Provide the (X, Y) coordinate of the cell's center where the given text is located.  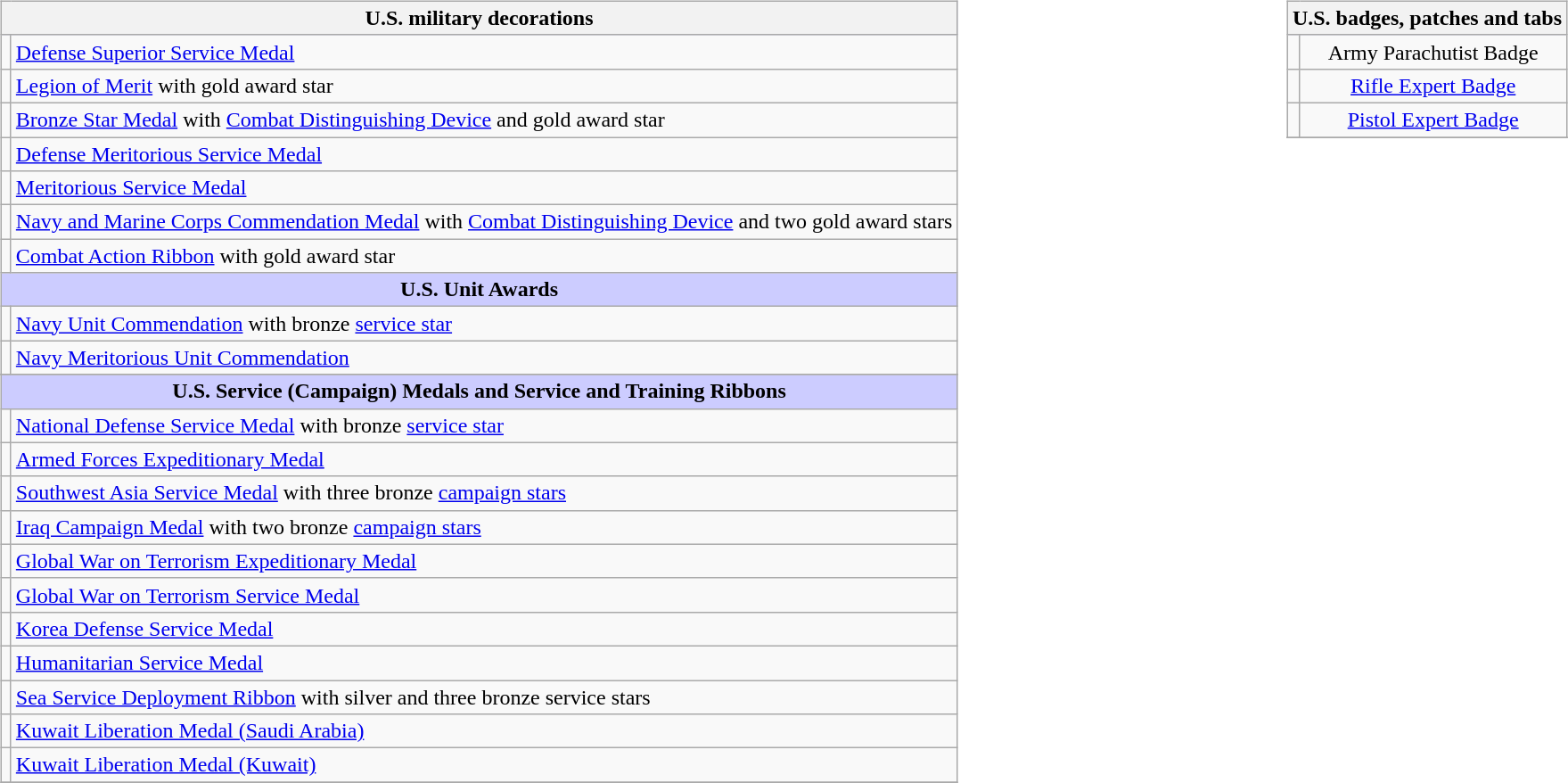
Meritorious Service Medal (484, 188)
Kuwait Liberation Medal (Saudi Arabia) (484, 731)
Global War on Terrorism Service Medal (484, 595)
Armed Forces Expeditionary Medal (484, 459)
U.S. Service (Campaign) Medals and Service and Training Ribbons (480, 391)
Global War on Terrorism Expeditionary Medal (484, 561)
Pistol Expert Badge (1433, 120)
National Defense Service Medal with bronze service star (484, 425)
Army Parachutist Badge (1433, 52)
Bronze Star Medal with Combat Distinguishing Device and gold award star (484, 120)
Korea Defense Service Medal (484, 629)
Humanitarian Service Medal (484, 663)
Sea Service Deployment Ribbon with silver and three bronze service stars (484, 696)
Defense Meritorious Service Medal (484, 154)
Kuwait Liberation Medal (Kuwait) (484, 765)
Navy Unit Commendation with bronze service star (484, 324)
Rifle Expert Badge (1433, 86)
Navy Meritorious Unit Commendation (484, 358)
Iraq Campaign Medal with two bronze campaign stars (484, 527)
Navy and Marine Corps Commendation Medal with Combat Distinguishing Device and two gold award stars (484, 222)
Southwest Asia Service Medal with three bronze campaign stars (484, 493)
Legion of Merit with gold award star (484, 86)
Defense Superior Service Medal (484, 52)
U.S. badges, patches and tabs (1426, 18)
U.S. military decorations (480, 18)
Combat Action Ribbon with gold award star (484, 256)
U.S. Unit Awards (480, 290)
